Determine the [X, Y] coordinate at the center of the cell enclosing the given text.  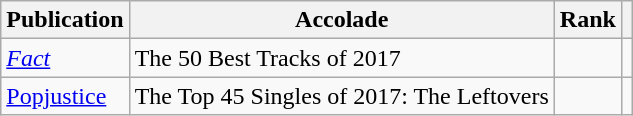
Popjustice [65, 96]
Publication [65, 20]
The 50 Best Tracks of 2017 [342, 58]
Accolade [342, 20]
Fact [65, 58]
The Top 45 Singles of 2017: The Leftovers [342, 96]
Rank [588, 20]
